Return the [x, y] coordinate for the center point of the cell that contains the specified text.  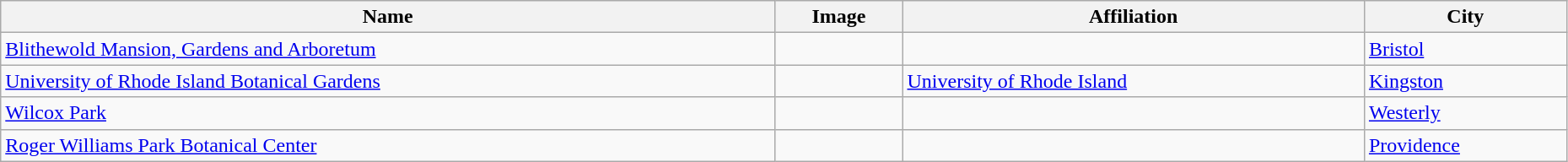
City [1465, 17]
Bristol [1465, 49]
Providence [1465, 145]
Affiliation [1134, 17]
Westerly [1465, 113]
University of Rhode Island Botanical Gardens [388, 81]
Roger Williams Park Botanical Center [388, 145]
Blithewold Mansion, Gardens and Arboretum [388, 49]
University of Rhode Island [1134, 81]
Kingston [1465, 81]
Image [838, 17]
Wilcox Park [388, 113]
Name [388, 17]
